Pinpoint the cell where the given text exists, returning its [x, y] midpoint coordinate. 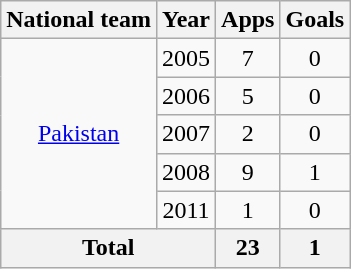
Apps [248, 20]
5 [248, 96]
Total [108, 248]
2008 [186, 172]
Pakistan [79, 134]
2011 [186, 210]
2 [248, 134]
7 [248, 58]
Goals [315, 20]
Year [186, 20]
9 [248, 172]
2005 [186, 58]
23 [248, 248]
National team [79, 20]
2007 [186, 134]
2006 [186, 96]
